Pinpoint the cell where the given text exists, returning its (X, Y) midpoint coordinate. 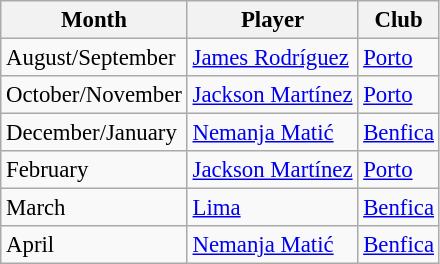
James Rodríguez (272, 58)
February (94, 170)
October/November (94, 95)
April (94, 245)
August/September (94, 58)
March (94, 208)
December/January (94, 133)
Player (272, 20)
Club (398, 20)
Month (94, 20)
Lima (272, 208)
